Detect which cell encompasses the target text, then output its [X, Y] center coordinate. 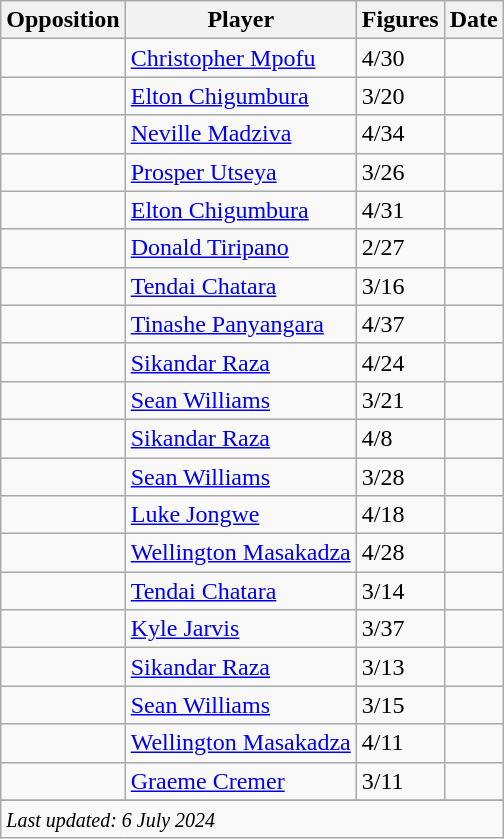
Player [240, 20]
3/21 [400, 400]
Tinashe Panyangara [240, 324]
Figures [400, 20]
3/28 [400, 477]
Kyle Jarvis [240, 629]
3/26 [400, 172]
3/15 [400, 705]
Christopher Mpofu [240, 58]
4/34 [400, 134]
Prosper Utseya [240, 172]
4/24 [400, 362]
3/20 [400, 96]
4/28 [400, 553]
3/13 [400, 667]
Neville Madziva [240, 134]
Donald Tiripano [240, 248]
Graeme Cremer [240, 781]
3/16 [400, 286]
4/37 [400, 324]
4/8 [400, 438]
3/14 [400, 591]
Last updated: 6 July 2024 [252, 819]
4/31 [400, 210]
Luke Jongwe [240, 515]
4/18 [400, 515]
2/27 [400, 248]
3/11 [400, 781]
Opposition [63, 20]
4/30 [400, 58]
4/11 [400, 743]
3/37 [400, 629]
Date [474, 20]
